Search for the cell housing the specified text and yield its (X, Y) center coordinate. 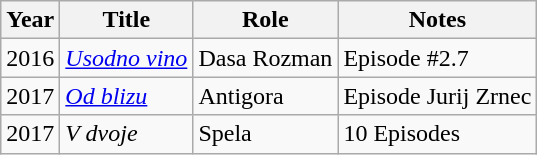
Usodno vino (126, 58)
Year (30, 20)
Antigora (266, 96)
2016 (30, 58)
Episode Jurij Zrnec (438, 96)
Spela (266, 134)
Notes (438, 20)
V dvoje (126, 134)
Od blizu (126, 96)
Role (266, 20)
Episode #2.7 (438, 58)
10 Episodes (438, 134)
Title (126, 20)
Dasa Rozman (266, 58)
